Identify which cell holds the provided text, then report its [x, y] central coordinate. 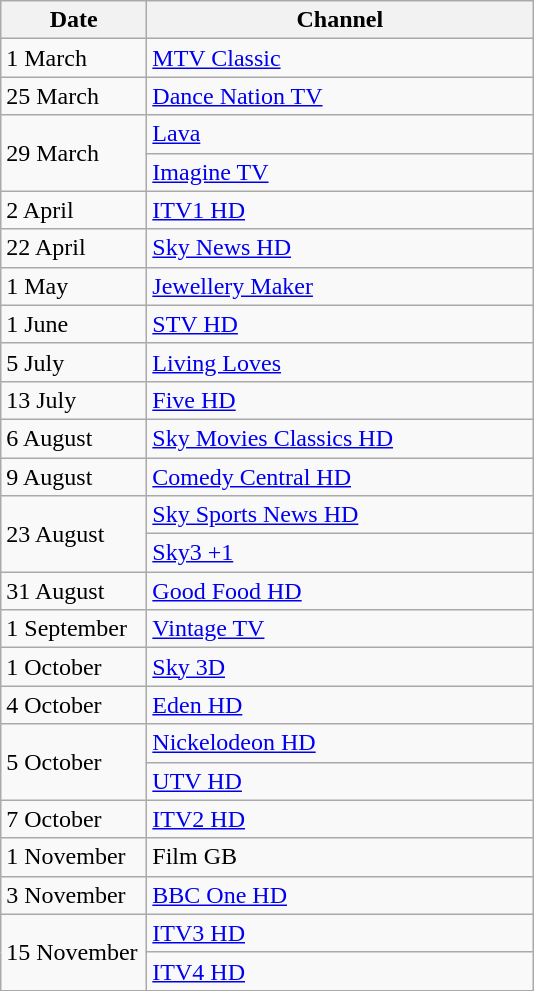
BBC One HD [340, 895]
23 August [74, 534]
3 November [74, 895]
2 April [74, 210]
Sky 3D [340, 667]
1 September [74, 629]
Five HD [340, 400]
31 August [74, 591]
Nickelodeon HD [340, 743]
13 July [74, 400]
Vintage TV [340, 629]
1 June [74, 324]
4 October [74, 705]
Sky3 +1 [340, 553]
1 October [74, 667]
9 August [74, 477]
Good Food HD [340, 591]
Eden HD [340, 705]
Date [74, 20]
ITV1 HD [340, 210]
ITV4 HD [340, 971]
MTV Classic [340, 58]
Channel [340, 20]
1 November [74, 857]
STV HD [340, 324]
Sky Movies Classics HD [340, 438]
Sky Sports News HD [340, 515]
15 November [74, 952]
ITV2 HD [340, 819]
5 July [74, 362]
Comedy Central HD [340, 477]
29 March [74, 153]
ITV3 HD [340, 933]
1 March [74, 58]
Jewellery Maker [340, 286]
1 May [74, 286]
Film GB [340, 857]
UTV HD [340, 781]
5 October [74, 762]
Lava [340, 134]
6 August [74, 438]
Living Loves [340, 362]
25 March [74, 96]
22 April [74, 248]
Imagine TV [340, 172]
7 October [74, 819]
Dance Nation TV [340, 96]
Sky News HD [340, 248]
